From the cell containing the given text, extract its center point as [X, Y] coordinate. 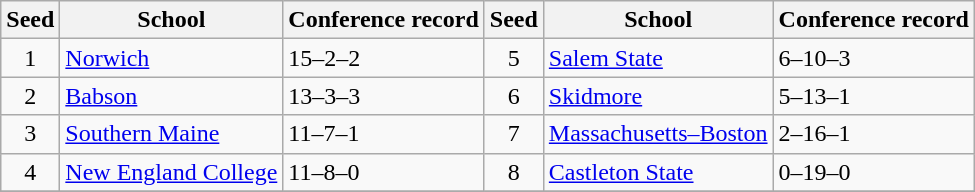
Massachusetts–Boston [658, 134]
0–19–0 [874, 172]
15–2–2 [384, 58]
3 [30, 134]
Southern Maine [172, 134]
7 [514, 134]
2–16–1 [874, 134]
Castleton State [658, 172]
11–8–0 [384, 172]
13–3–3 [384, 96]
Skidmore [658, 96]
Salem State [658, 58]
6 [514, 96]
4 [30, 172]
6–10–3 [874, 58]
New England College [172, 172]
11–7–1 [384, 134]
2 [30, 96]
8 [514, 172]
5 [514, 58]
1 [30, 58]
Norwich [172, 58]
5–13–1 [874, 96]
Babson [172, 96]
